Capture the cell that displays the provided text and extract its [x, y] central coordinate. 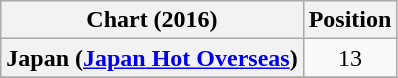
13 [350, 58]
Position [350, 20]
Chart (2016) [152, 20]
Japan (Japan Hot Overseas) [152, 58]
